Search for the cell housing the specified text and yield its (x, y) center coordinate. 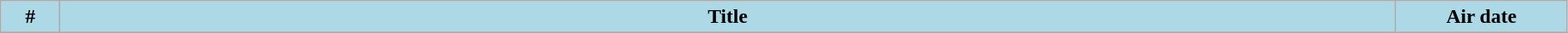
Title (728, 17)
# (30, 17)
Air date (1481, 17)
